Provide the [x, y] coordinate of the cell's center where the given text is located.  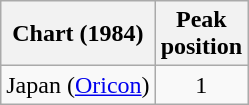
Chart (1984) [78, 34]
1 [201, 85]
Japan (Oricon) [78, 85]
Peakposition [201, 34]
